From the cell containing the given text, extract its center point as [X, Y] coordinate. 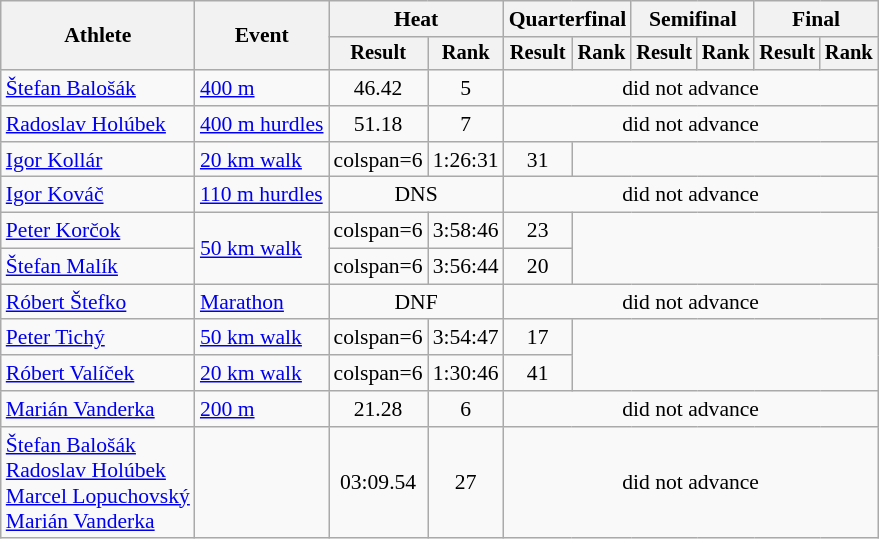
Final [816, 19]
400 m [262, 88]
3:54:47 [466, 338]
1:30:46 [466, 373]
Peter Korčok [98, 231]
Athlete [98, 36]
1:26:31 [466, 160]
7 [466, 124]
21.28 [378, 409]
03:09.54 [378, 483]
Štefan BalošákRadoslav HolúbekMarcel LopuchovskýMarián Vanderka [98, 483]
5 [466, 88]
Róbert Valíček [98, 373]
Igor Kováč [98, 195]
51.18 [378, 124]
3:56:44 [466, 267]
Igor Kollár [98, 160]
41 [538, 373]
6 [466, 409]
Quarterfinal [568, 19]
DNF [416, 302]
23 [538, 231]
400 m hurdles [262, 124]
Marathon [262, 302]
Štefan Malík [98, 267]
3:58:46 [466, 231]
Róbert Štefko [98, 302]
Radoslav Holúbek [98, 124]
Event [262, 36]
20 [538, 267]
DNS [416, 195]
Heat [416, 19]
Marián Vanderka [98, 409]
Peter Tichý [98, 338]
200 m [262, 409]
27 [466, 483]
31 [538, 160]
46.42 [378, 88]
17 [538, 338]
Štefan Balošák [98, 88]
Semifinal [692, 19]
110 m hurdles [262, 195]
